Output the (x, y) coordinate of the center of the cell containing the given text.  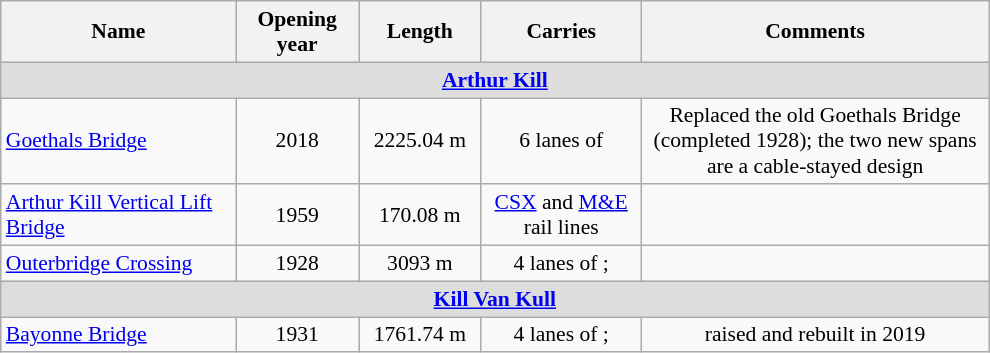
1931 (298, 335)
Comments (815, 32)
Arthur Kill Vertical Lift Bridge (118, 216)
2225.04 m (420, 142)
raised and rebuilt in 2019 (815, 335)
1959 (298, 216)
Arthur Kill (495, 80)
Replaced the old Goethals Bridge (completed 1928); the two new spans are a cable-stayed design (815, 142)
1928 (298, 264)
3093 m (420, 264)
Name (118, 32)
1761.74 m (420, 335)
Outerbridge Crossing (118, 264)
Length (420, 32)
Goethals Bridge (118, 142)
Opening year (298, 32)
Carries (561, 32)
170.08 m (420, 216)
6 lanes of (561, 142)
2018 (298, 142)
Kill Van Kull (495, 299)
CSX and M&E rail lines (561, 216)
Bayonne Bridge (118, 335)
